Provide the [x, y] coordinate of the cell's center where the given text is located.  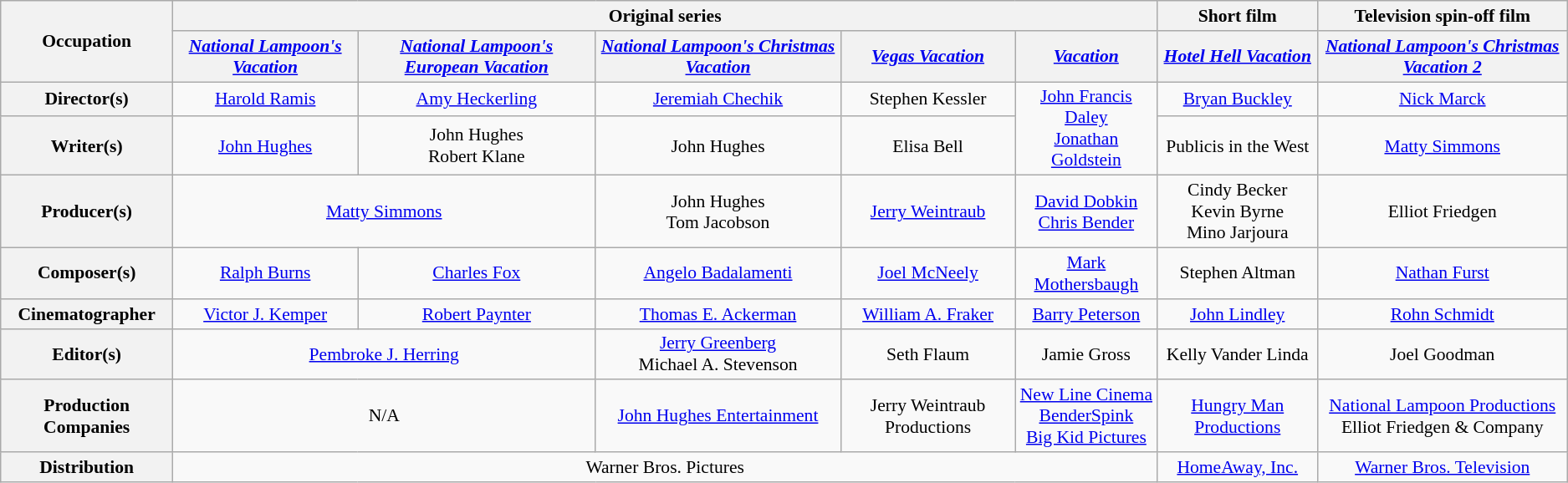
Jeremiah Chechik [718, 99]
Harold Ramis [266, 99]
Warner Bros. Television [1443, 467]
William A. Fraker [928, 314]
National Lampoon's Christmas Vacation [718, 57]
John Lindley [1238, 314]
Hotel Hell Vacation [1238, 57]
Elliot Friedgen [1443, 212]
Publicis in the West [1238, 145]
Writer(s) [87, 145]
Cinematographer [87, 314]
Pembroke J. Herring [385, 354]
Victor J. Kemper [266, 314]
Elisa Bell [928, 145]
Joel McNeely [928, 274]
Ralph Burns [266, 274]
Bryan Buckley [1238, 99]
Production Companies [87, 416]
Joel Goodman [1443, 354]
Producer(s) [87, 212]
Director(s) [87, 99]
Occupation [87, 42]
Amy Heckerling [477, 99]
Cindy BeckerKevin ByrneMino Jarjoura [1238, 212]
HomeAway, Inc. [1238, 467]
National Lampoon's Christmas Vacation 2 [1443, 57]
National Lampoon ProductionsElliot Friedgen & Company [1443, 416]
Vegas Vacation [928, 57]
National Lampoon's Vacation [266, 57]
Jamie Gross [1086, 354]
Hungry Man Productions [1238, 416]
N/A [385, 416]
Jerry Weintraub Productions [928, 416]
Vacation [1086, 57]
National Lampoon's European Vacation [477, 57]
Nathan Furst [1443, 274]
Charles Fox [477, 274]
Kelly Vander Linda [1238, 354]
Warner Bros. Pictures [666, 467]
Angelo Badalamenti [718, 274]
Robert Paynter [477, 314]
John Hughes Entertainment [718, 416]
Nick Marck [1443, 99]
Distribution [87, 467]
Television spin-off film [1443, 16]
David DobkinChris Bender [1086, 212]
Jerry GreenbergMichael A. Stevenson [718, 354]
Editor(s) [87, 354]
John HughesTom Jacobson [718, 212]
Stephen Kessler [928, 99]
Seth Flaum [928, 354]
Composer(s) [87, 274]
John HughesRobert Klane [477, 145]
Short film [1238, 16]
Original series [666, 16]
Mark Mothersbaugh [1086, 274]
New Line CinemaBenderSpinkBig Kid Pictures [1086, 416]
Jerry Weintraub [928, 212]
John Francis DaleyJonathan Goldstein [1086, 129]
Rohn Schmidt [1443, 314]
Barry Peterson [1086, 314]
Thomas E. Ackerman [718, 314]
Stephen Altman [1238, 274]
